Locate the cell with the specified text and output its [X, Y] center coordinate. 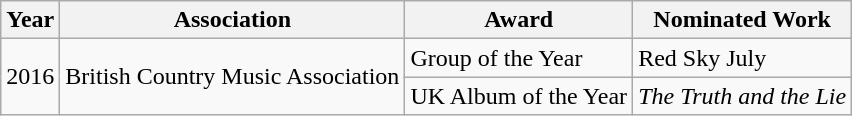
Year [30, 20]
Group of the Year [519, 58]
Association [232, 20]
Award [519, 20]
2016 [30, 77]
British Country Music Association [232, 77]
Nominated Work [742, 20]
The Truth and the Lie [742, 96]
UK Album of the Year [519, 96]
Red Sky July [742, 58]
